Search for the cell housing the specified text and yield its (x, y) center coordinate. 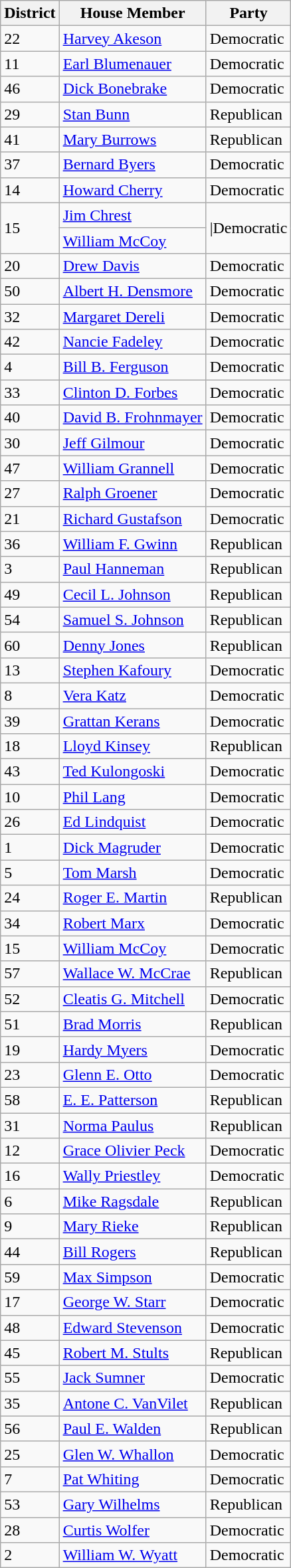
|Democratic (248, 228)
58 (30, 1100)
Cleatis G. Mitchell (133, 999)
53 (30, 1504)
Vera Katz (133, 695)
16 (30, 1176)
Paul Hanneman (133, 569)
55 (30, 1378)
Mary Burrows (133, 139)
House Member (133, 13)
Drew Davis (133, 266)
40 (30, 418)
Lloyd Kinsey (133, 746)
Ralph Groener (133, 493)
28 (30, 1529)
1 (30, 847)
4 (30, 367)
41 (30, 139)
52 (30, 999)
Earl Blumenauer (133, 64)
60 (30, 645)
14 (30, 190)
Curtis Wolfer (133, 1529)
Samuel S. Johnson (133, 620)
34 (30, 923)
William Grannell (133, 468)
23 (30, 1075)
Gary Wilhelms (133, 1504)
Antone C. VanVilet (133, 1403)
Nancie Fadeley (133, 342)
27 (30, 493)
19 (30, 1049)
Edward Stevenson (133, 1328)
Clinton D. Forbes (133, 392)
Glen W. Whallon (133, 1454)
Party (248, 13)
18 (30, 746)
56 (30, 1429)
Bill B. Ferguson (133, 367)
25 (30, 1454)
32 (30, 317)
33 (30, 392)
Grace Olivier Peck (133, 1151)
51 (30, 1024)
8 (30, 695)
Pat Whiting (133, 1479)
2 (30, 1555)
Denny Jones (133, 645)
26 (30, 822)
Roger E. Martin (133, 898)
42 (30, 342)
Robert M. Stults (133, 1353)
21 (30, 519)
Paul E. Walden (133, 1429)
47 (30, 468)
Bernard Byers (133, 165)
9 (30, 1227)
11 (30, 64)
Norma Paulus (133, 1126)
39 (30, 721)
Tom Marsh (133, 873)
49 (30, 594)
David B. Frohnmayer (133, 418)
37 (30, 165)
Bill Rogers (133, 1252)
District (30, 13)
Ed Lindquist (133, 822)
Phil Lang (133, 797)
William W. Wyatt (133, 1555)
William F. Gwinn (133, 544)
Stephen Kafoury (133, 670)
Richard Gustafson (133, 519)
Grattan Kerans (133, 721)
Hardy Myers (133, 1049)
Mary Rieke (133, 1227)
30 (30, 443)
Albert H. Densmore (133, 291)
Max Simpson (133, 1277)
Wally Priestley (133, 1176)
Wallace W. McCrae (133, 974)
36 (30, 544)
3 (30, 569)
12 (30, 1151)
Jack Sumner (133, 1378)
35 (30, 1403)
7 (30, 1479)
Jim Chrest (133, 215)
13 (30, 670)
20 (30, 266)
10 (30, 797)
George W. Starr (133, 1302)
24 (30, 898)
48 (30, 1328)
Cecil L. Johnson (133, 594)
Brad Morris (133, 1024)
44 (30, 1252)
Howard Cherry (133, 190)
Stan Bunn (133, 114)
31 (30, 1126)
6 (30, 1201)
50 (30, 291)
57 (30, 974)
46 (30, 89)
Glenn E. Otto (133, 1075)
E. E. Patterson (133, 1100)
Dick Magruder (133, 847)
5 (30, 873)
Mike Ragsdale (133, 1201)
22 (30, 39)
43 (30, 772)
17 (30, 1302)
Jeff Gilmour (133, 443)
45 (30, 1353)
Dick Bonebrake (133, 89)
54 (30, 620)
29 (30, 114)
59 (30, 1277)
Robert Marx (133, 923)
Ted Kulongoski (133, 772)
Margaret Dereli (133, 317)
Harvey Akeson (133, 39)
